Find where the given text appears and provide that cell's center as [x, y] coordinate. 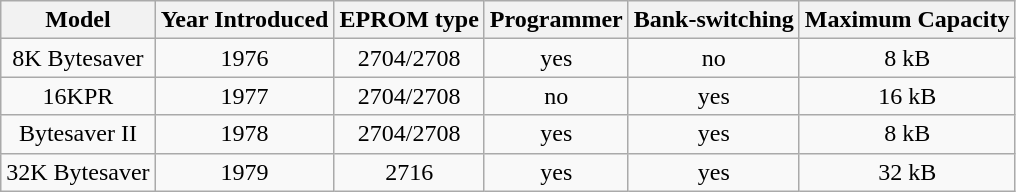
1979 [244, 172]
1976 [244, 58]
16 kB [907, 96]
8K Bytesaver [78, 58]
2716 [409, 172]
Bytesaver II [78, 134]
Maximum Capacity [907, 20]
32 kB [907, 172]
Model [78, 20]
1978 [244, 134]
16KPR [78, 96]
EPROM type [409, 20]
Bank-switching [714, 20]
Programmer [556, 20]
1977 [244, 96]
Year Introduced [244, 20]
32K Bytesaver [78, 172]
